Identify which cell holds the provided text, then report its (X, Y) central coordinate. 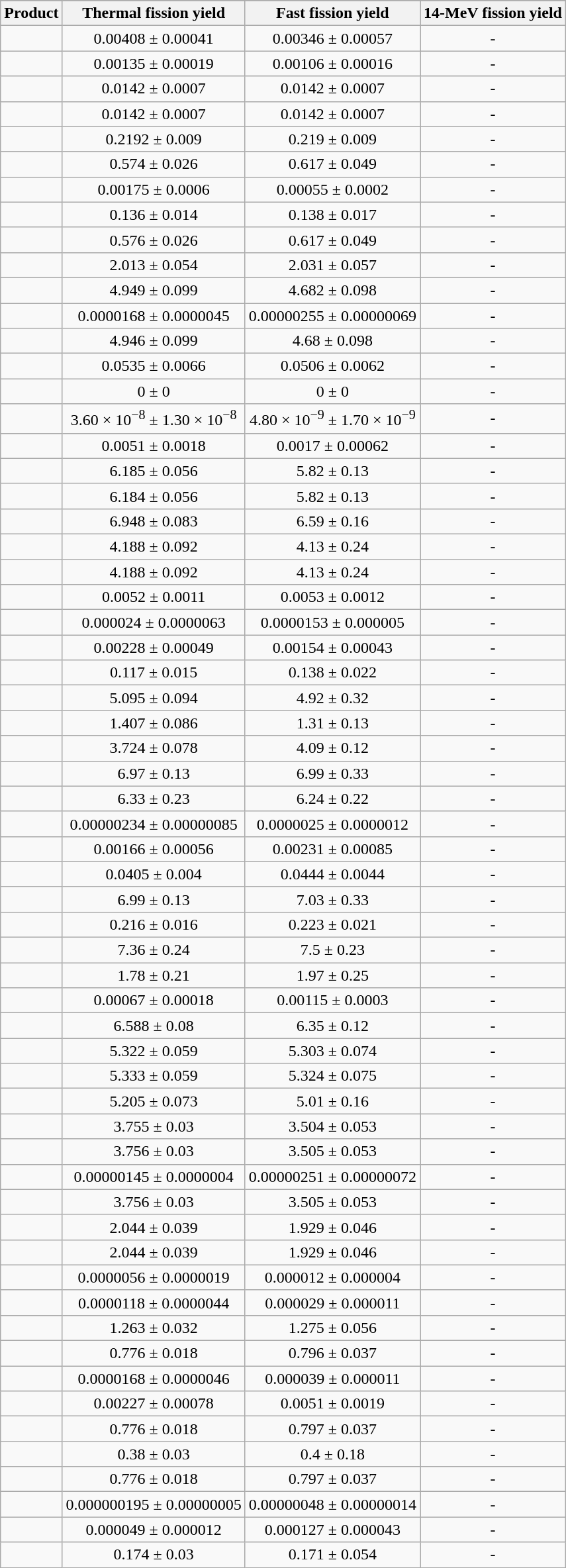
0.000024 ± 0.0000063 (154, 622)
Product (32, 13)
0.000039 ± 0.000011 (332, 1379)
0.4 ± 0.18 (332, 1454)
0.0000153 ± 0.000005 (332, 622)
2.031 ± 0.057 (332, 265)
0.000049 ± 0.000012 (154, 1530)
0.00228 ± 0.00049 (154, 648)
0.00175 ± 0.0006 (154, 189)
0.0017 ± 0.00062 (332, 446)
2.013 ± 0.054 (154, 265)
0.171 ± 0.054 (332, 1555)
0.138 ± 0.022 (332, 673)
6.35 ± 0.12 (332, 1026)
5.095 ± 0.094 (154, 698)
5.303 ± 0.074 (332, 1051)
0.574 ± 0.026 (154, 164)
0.0405 ± 0.004 (154, 874)
0.000000195 ± 0.00000005 (154, 1504)
0.796 ± 0.037 (332, 1353)
0.0051 ± 0.0018 (154, 446)
5.324 ± 0.075 (332, 1076)
5.322 ± 0.059 (154, 1051)
0.219 ± 0.009 (332, 139)
0.0000118 ± 0.0000044 (154, 1302)
6.948 ± 0.083 (154, 521)
0.00135 ± 0.00019 (154, 64)
6.24 ± 0.22 (332, 799)
3.755 ± 0.03 (154, 1126)
4.682 ± 0.098 (332, 290)
5.01 ± 0.16 (332, 1101)
6.97 ± 0.13 (154, 773)
4.68 ± 0.098 (332, 341)
1.78 ± 0.21 (154, 975)
0.00067 ± 0.00018 (154, 1001)
0.0053 ± 0.0012 (332, 597)
1.97 ± 0.25 (332, 975)
4.80 × 10−9 ± 1.70 × 10−9 (332, 418)
0.0000168 ± 0.0000046 (154, 1379)
6.33 ± 0.23 (154, 799)
6.588 ± 0.08 (154, 1026)
0.00000145 ± 0.0000004 (154, 1177)
0.00000234 ± 0.00000085 (154, 824)
6.185 ± 0.056 (154, 471)
3.60 × 10−8 ± 1.30 × 10−8 (154, 418)
0.00106 ± 0.00016 (332, 64)
0.2192 ± 0.009 (154, 139)
0.0444 ± 0.0044 (332, 874)
3.504 ± 0.053 (332, 1126)
1.31 ± 0.13 (332, 723)
0.117 ± 0.015 (154, 673)
0.0000168 ± 0.0000045 (154, 316)
0.00231 ± 0.00085 (332, 849)
0.00115 ± 0.0003 (332, 1001)
6.99 ± 0.13 (154, 899)
0.00166 ± 0.00056 (154, 849)
5.205 ± 0.073 (154, 1101)
6.99 ± 0.33 (332, 773)
1.275 ± 0.056 (332, 1328)
0.0000025 ± 0.0000012 (332, 824)
Thermal fission yield (154, 13)
0.00227 ± 0.00078 (154, 1404)
0.576 ± 0.026 (154, 240)
0.174 ± 0.03 (154, 1555)
3.724 ± 0.078 (154, 748)
6.184 ± 0.056 (154, 496)
1.407 ± 0.086 (154, 723)
4.92 ± 0.32 (332, 698)
1.263 ± 0.032 (154, 1328)
0.00408 ± 0.00041 (154, 38)
6.59 ± 0.16 (332, 521)
0.223 ± 0.021 (332, 924)
0.0000056 ± 0.0000019 (154, 1277)
14-MeV fission yield (493, 13)
0.000012 ± 0.000004 (332, 1277)
0.00000251 ± 0.00000072 (332, 1177)
7.5 ± 0.23 (332, 950)
0.0535 ± 0.0066 (154, 366)
0.0051 ± 0.0019 (332, 1404)
0.00000255 ± 0.00000069 (332, 316)
0.00154 ± 0.00043 (332, 648)
0.136 ± 0.014 (154, 215)
0.00000048 ± 0.00000014 (332, 1504)
0.38 ± 0.03 (154, 1454)
4.946 ± 0.099 (154, 341)
0.00055 ± 0.0002 (332, 189)
0.138 ± 0.017 (332, 215)
0.000029 ± 0.000011 (332, 1302)
4.09 ± 0.12 (332, 748)
4.949 ± 0.099 (154, 290)
0.216 ± 0.016 (154, 924)
7.03 ± 0.33 (332, 899)
0.0052 ± 0.0011 (154, 597)
Fast fission yield (332, 13)
0.000127 ± 0.000043 (332, 1530)
5.333 ± 0.059 (154, 1076)
7.36 ± 0.24 (154, 950)
0.00346 ± 0.00057 (332, 38)
0.0506 ± 0.0062 (332, 366)
